Pinpoint the cell where the given text exists, returning its (x, y) midpoint coordinate. 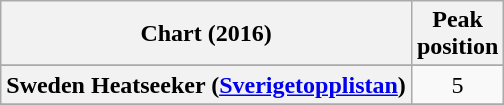
Chart (2016) (206, 34)
5 (457, 85)
Sweden Heatseeker (Sverigetopplistan) (206, 85)
Peakposition (457, 34)
